Output the (x, y) coordinate of the center of the cell containing the given text.  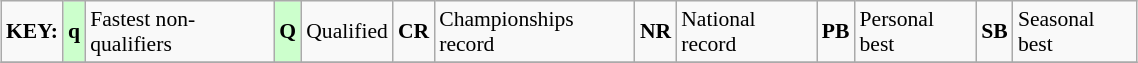
KEY: (32, 32)
Q (288, 32)
PB (836, 32)
Qualified (347, 32)
Championships record (534, 32)
q (74, 32)
Seasonal best (1075, 32)
National record (746, 32)
SB (994, 32)
NR (656, 32)
Fastest non-qualifiers (180, 32)
Personal best (916, 32)
CR (414, 32)
